Detect which cell encompasses the target text, then output its (X, Y) center coordinate. 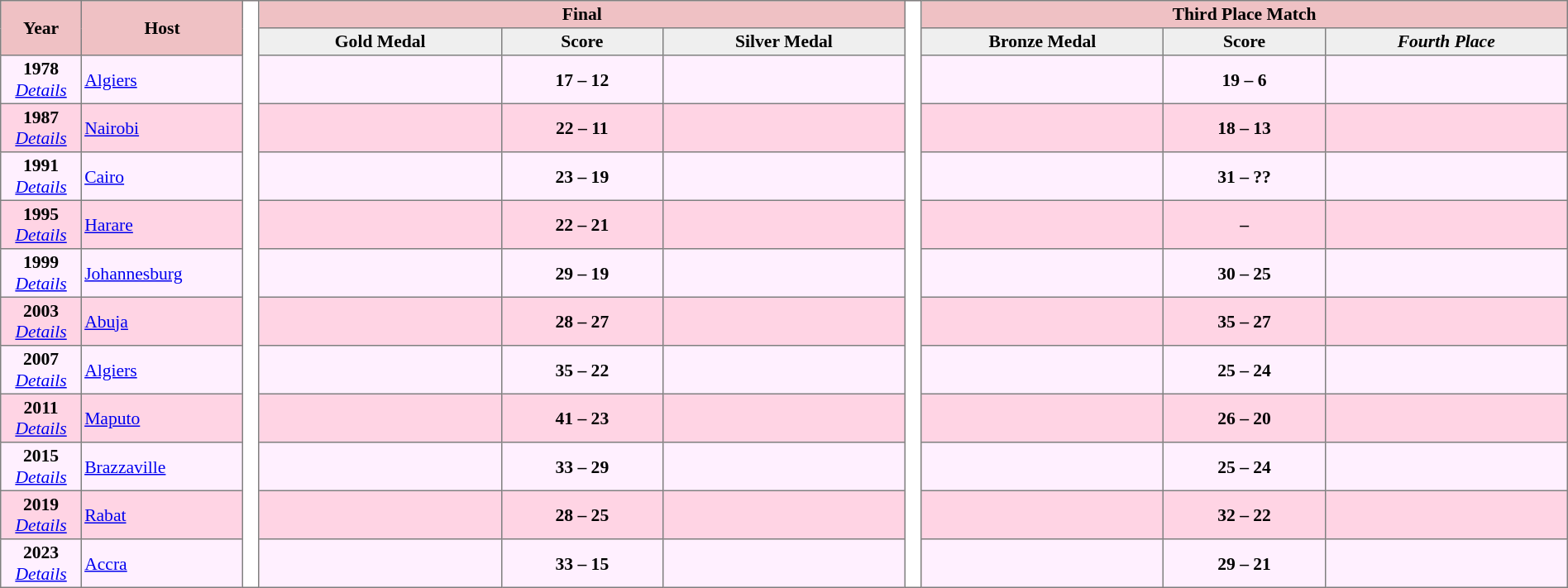
1987Details (41, 127)
1995Details (41, 224)
Nairobi (162, 127)
31 – ?? (1244, 176)
1978Details (41, 79)
1999Details (41, 273)
Final (582, 15)
2019Details (41, 514)
2007Details (41, 370)
29 – 21 (1244, 563)
Johannesburg (162, 273)
35 – 27 (1244, 321)
2003Details (41, 321)
33 – 29 (582, 466)
28 – 27 (582, 321)
17 – 12 (582, 79)
19 – 6 (1244, 79)
18 – 13 (1244, 127)
Rabat (162, 514)
Year (41, 28)
Gold Medal (380, 41)
Brazzaville (162, 466)
Bronze Medal (1042, 41)
32 – 22 (1244, 514)
33 – 15 (582, 563)
29 – 19 (582, 273)
22 – 11 (582, 127)
Harare (162, 224)
28 – 25 (582, 514)
Fourth Place (1446, 41)
41 – 23 (582, 418)
Third Place Match (1244, 15)
– (1244, 224)
Silver Medal (784, 41)
22 – 21 (582, 224)
Abuja (162, 321)
2011Details (41, 418)
Maputo (162, 418)
26 – 20 (1244, 418)
30 – 25 (1244, 273)
Accra (162, 563)
Cairo (162, 176)
1991Details (41, 176)
2023Details (41, 563)
23 – 19 (582, 176)
35 – 22 (582, 370)
Host (162, 28)
2015Details (41, 466)
